Return [x, y] of the center of cell containing provided text 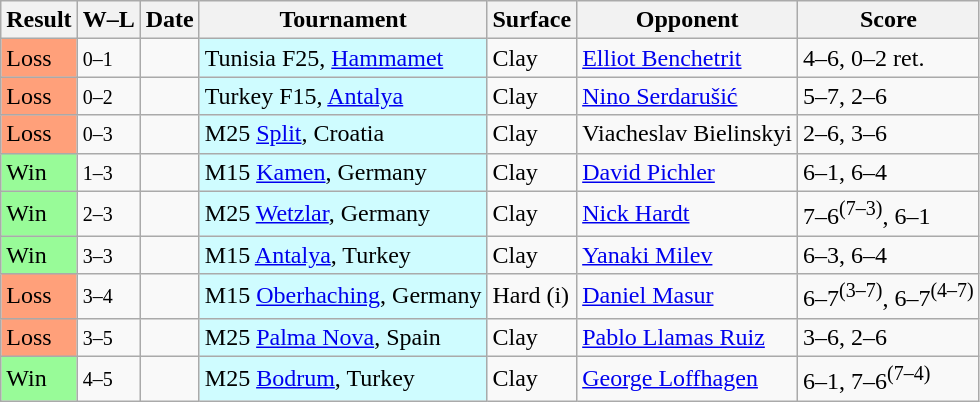
6–1, 6–4 [889, 172]
4–5 [108, 378]
0–3 [108, 134]
0–2 [108, 96]
2–3 [108, 214]
Score [889, 20]
M15 Antalya, Turkey [343, 255]
M15 Oberhaching, Germany [343, 296]
M25 Bodrum, Turkey [343, 378]
Viacheslav Bielinskyi [688, 134]
1–3 [108, 172]
6–1, 7–6(7–4) [889, 378]
Pablo Llamas Ruiz [688, 337]
5–7, 2–6 [889, 96]
George Loffhagen [688, 378]
6–3, 6–4 [889, 255]
3–4 [108, 296]
Yanaki Milev [688, 255]
M25 Palma Nova, Spain [343, 337]
0–1 [108, 58]
4–6, 0–2 ret. [889, 58]
6–7(3–7), 6–7(4–7) [889, 296]
7–6(7–3), 6–1 [889, 214]
Opponent [688, 20]
Tournament [343, 20]
Elliot Benchetrit [688, 58]
Hard (i) [532, 296]
Daniel Masur [688, 296]
Date [170, 20]
M25 Wetzlar, Germany [343, 214]
Result [39, 20]
3–3 [108, 255]
Tunisia F25, Hammamet [343, 58]
Surface [532, 20]
Turkey F15, Antalya [343, 96]
3–6, 2–6 [889, 337]
M25 Split, Croatia [343, 134]
3–5 [108, 337]
M15 Kamen, Germany [343, 172]
David Pichler [688, 172]
2–6, 3–6 [889, 134]
Nick Hardt [688, 214]
W–L [108, 20]
Nino Serdarušić [688, 96]
